Extract the [X, Y] coordinate from the center of the cell holding the provided text.  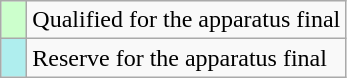
Qualified for the apparatus final [186, 20]
Reserve for the apparatus final [186, 58]
